Scan for the cell matching the given text and deliver its [x, y] coordinate at center. 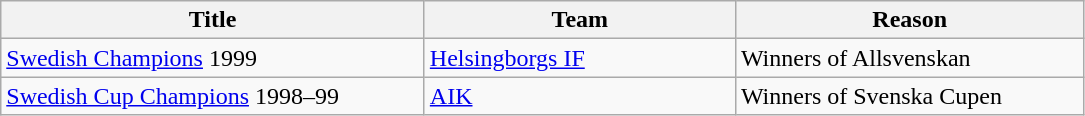
AIK [580, 96]
Swedish Cup Champions 1998–99 [213, 96]
Helsingborgs IF [580, 58]
Winners of Svenska Cupen [910, 96]
Swedish Champions 1999 [213, 58]
Reason [910, 20]
Title [213, 20]
Team [580, 20]
Winners of Allsvenskan [910, 58]
